Return (X, Y) of the center of cell containing provided text 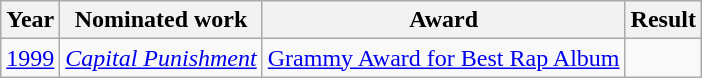
Result (663, 20)
Year (30, 20)
1999 (30, 58)
Award (444, 20)
Grammy Award for Best Rap Album (444, 58)
Nominated work (161, 20)
Capital Punishment (161, 58)
